Output the [X, Y] coordinate of the center of the cell containing the given text.  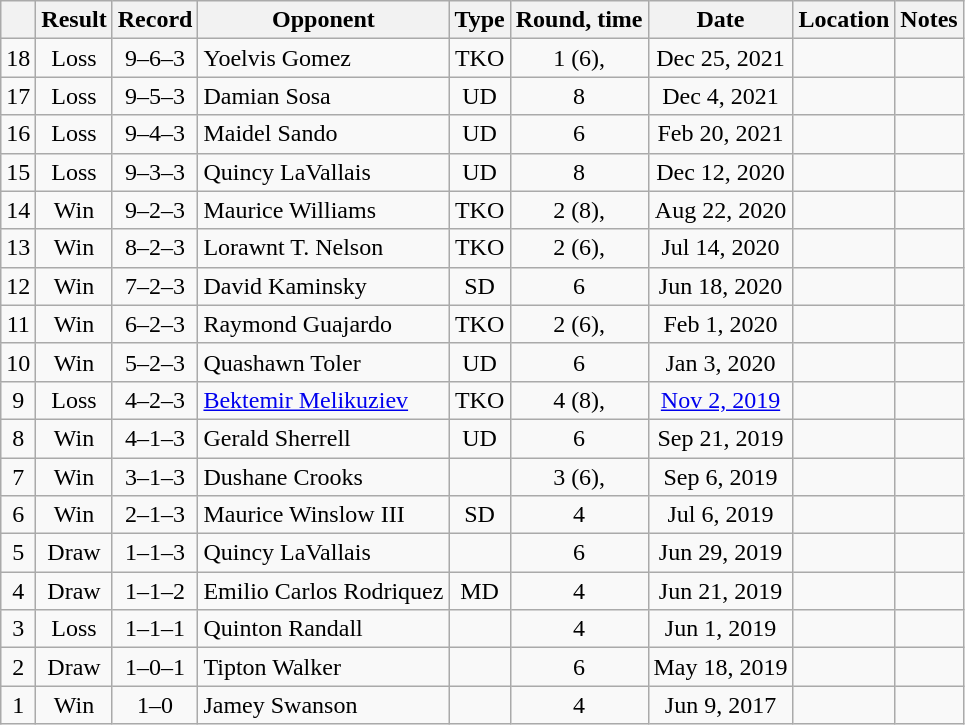
David Kaminsky [324, 286]
10 [18, 362]
9–6–3 [155, 58]
Jul 6, 2019 [720, 515]
2 (8), [579, 210]
Jul 14, 2020 [720, 248]
Round, time [579, 20]
Location [844, 20]
1–1–2 [155, 591]
Yoelvis Gomez [324, 58]
May 18, 2019 [720, 667]
Gerald Sherrell [324, 438]
1 [18, 705]
Jun 1, 2019 [720, 629]
Dec 12, 2020 [720, 172]
Sep 6, 2019 [720, 477]
1 (6), [579, 58]
Jan 3, 2020 [720, 362]
8–2–3 [155, 248]
17 [18, 96]
3 [18, 629]
16 [18, 134]
MD [480, 591]
9–4–3 [155, 134]
Aug 22, 2020 [720, 210]
4 (8), [579, 400]
2–1–3 [155, 515]
9–2–3 [155, 210]
Feb 20, 2021 [720, 134]
Bektemir Melikuziev [324, 400]
14 [18, 210]
Tipton Walker [324, 667]
Jun 29, 2019 [720, 553]
4–2–3 [155, 400]
Raymond Guajardo [324, 324]
Maurice Williams [324, 210]
13 [18, 248]
5 [18, 553]
5–2–3 [155, 362]
Feb 1, 2020 [720, 324]
Sep 21, 2019 [720, 438]
1–1–1 [155, 629]
Damian Sosa [324, 96]
Jamey Swanson [324, 705]
Date [720, 20]
Record [155, 20]
3–1–3 [155, 477]
Maurice Winslow III [324, 515]
15 [18, 172]
Opponent [324, 20]
4–1–3 [155, 438]
1–0 [155, 705]
Dec 25, 2021 [720, 58]
7 [18, 477]
11 [18, 324]
7–2–3 [155, 286]
Emilio Carlos Rodriquez [324, 591]
Jun 18, 2020 [720, 286]
18 [18, 58]
Type [480, 20]
Quinton Randall [324, 629]
Lorawnt T. Nelson [324, 248]
Dec 4, 2021 [720, 96]
Result [74, 20]
6–2–3 [155, 324]
Jun 9, 2017 [720, 705]
3 (6), [579, 477]
Jun 21, 2019 [720, 591]
12 [18, 286]
Quashawn Toler [324, 362]
Nov 2, 2019 [720, 400]
Dushane Crooks [324, 477]
2 [18, 667]
9–5–3 [155, 96]
Notes [929, 20]
1–0–1 [155, 667]
1–1–3 [155, 553]
Maidel Sando [324, 134]
9–3–3 [155, 172]
9 [18, 400]
